Return (x, y) of the center of cell containing provided text 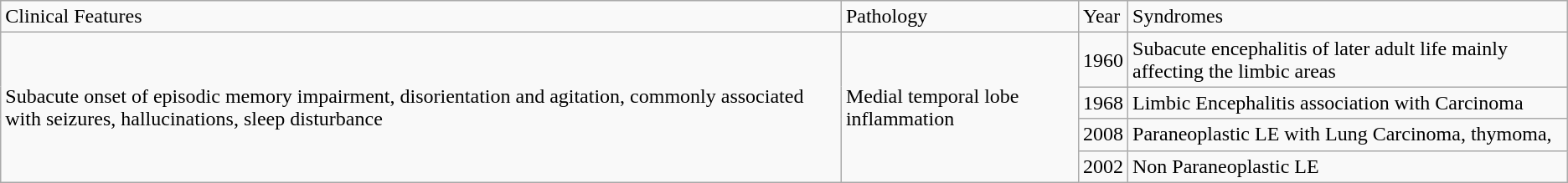
Medial temporal lobe inflammation (960, 107)
Syndromes (1349, 17)
Subacute encephalitis of later adult life mainly affecting the limbic areas (1349, 60)
Non Paraneoplastic LE (1349, 166)
Pathology (960, 17)
Subacute onset of episodic memory impairment, disorientation and agitation, commonly associated with seizures, hallucinations, sleep disturbance (421, 107)
Clinical Features (421, 17)
Paraneoplastic LE with Lung Carcinoma, thymoma, (1349, 135)
2002 (1102, 166)
2008 (1102, 135)
Year (1102, 17)
Limbic Encephalitis association with Carcinoma (1349, 103)
1968 (1102, 103)
1960 (1102, 60)
